For the text-containing cell, return its midpoint in [X, Y] coordinate format. 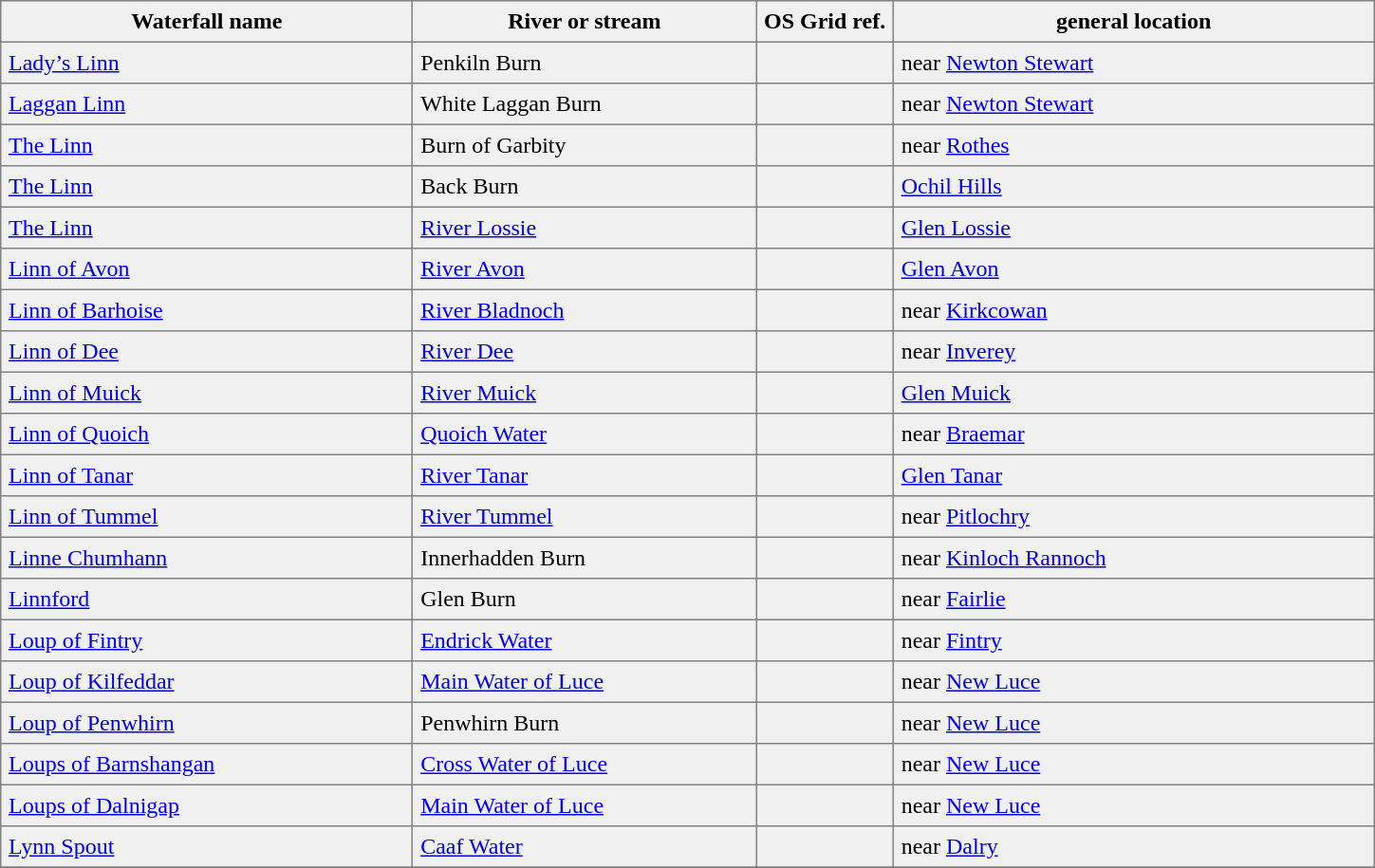
Burn of Garbity [585, 145]
River Dee [585, 352]
Linn of Avon [207, 269]
near Rothes [1133, 145]
Cross Water of Luce [585, 765]
near Kinloch Rannoch [1133, 558]
near Fairlie [1133, 600]
Linn of Tanar [207, 475]
Linn of Tummel [207, 517]
River Tummel [585, 517]
Back Burn [585, 187]
Innerhadden Burn [585, 558]
River Lossie [585, 228]
White Laggan Burn [585, 104]
near Dalry [1133, 847]
Linne Chumhann [207, 558]
Caaf Water [585, 847]
Lynn Spout [207, 847]
Linnford [207, 600]
Glen Tanar [1133, 475]
Loup of Kilfeddar [207, 682]
River or stream [585, 22]
River Bladnoch [585, 310]
near Kirkcowan [1133, 310]
Endrick Water [585, 640]
Linn of Barhoise [207, 310]
Lady’s Linn [207, 63]
OS Grid ref. [826, 22]
Linn of Muick [207, 393]
Loups of Dalnigap [207, 805]
Laggan Linn [207, 104]
near Inverey [1133, 352]
Glen Avon [1133, 269]
Glen Muick [1133, 393]
Loups of Barnshangan [207, 765]
River Avon [585, 269]
River Muick [585, 393]
River Tanar [585, 475]
Penwhirn Burn [585, 723]
general location [1133, 22]
Glen Burn [585, 600]
Ochil Hills [1133, 187]
Waterfall name [207, 22]
Loup of Fintry [207, 640]
near Fintry [1133, 640]
near Braemar [1133, 434]
near Pitlochry [1133, 517]
Quoich Water [585, 434]
Loup of Penwhirn [207, 723]
Linn of Dee [207, 352]
Penkiln Burn [585, 63]
Glen Lossie [1133, 228]
Linn of Quoich [207, 434]
